Provide the (x, y) coordinate of the cell's center where the given text is located.  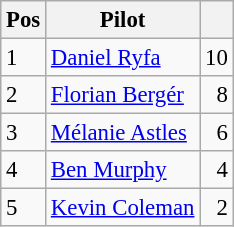
Ben Murphy (123, 170)
1 (24, 58)
5 (24, 208)
10 (216, 58)
6 (216, 133)
Pos (24, 20)
Mélanie Astles (123, 133)
Pilot (123, 20)
8 (216, 95)
Kevin Coleman (123, 208)
Florian Bergér (123, 95)
3 (24, 133)
Daniel Ryfa (123, 58)
